Find where the given text appears and provide that cell's center as (X, Y) coordinate. 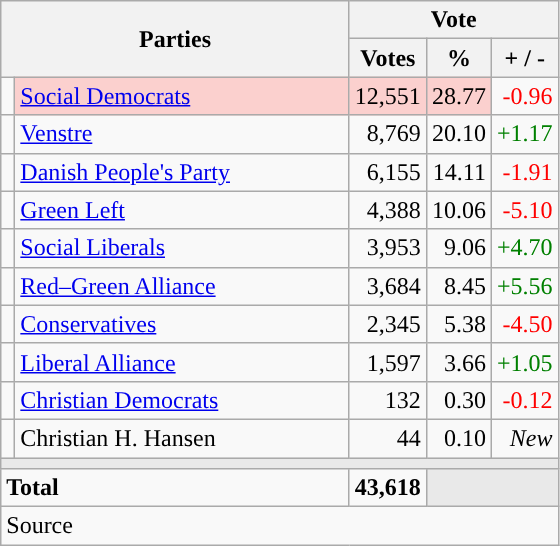
3,953 (388, 248)
8,769 (388, 134)
Venstre (182, 134)
-0.12 (524, 400)
Danish People's Party (182, 172)
1,597 (388, 362)
132 (388, 400)
3,684 (388, 286)
+4.70 (524, 248)
Vote (454, 20)
Green Left (182, 210)
4,388 (388, 210)
% (458, 58)
44 (388, 438)
0.10 (458, 438)
Source (280, 526)
43,618 (388, 488)
12,551 (388, 96)
10.06 (458, 210)
Social Liberals (182, 248)
+1.05 (524, 362)
Total (176, 488)
-5.10 (524, 210)
Conservatives (182, 324)
-0.96 (524, 96)
-4.50 (524, 324)
+ / - (524, 58)
28.77 (458, 96)
20.10 (458, 134)
3.66 (458, 362)
8.45 (458, 286)
+5.56 (524, 286)
Votes (388, 58)
Christian H. Hansen (182, 438)
Liberal Alliance (182, 362)
0.30 (458, 400)
Christian Democrats (182, 400)
5.38 (458, 324)
Social Democrats (182, 96)
New (524, 438)
Parties (176, 39)
9.06 (458, 248)
Red–Green Alliance (182, 286)
2,345 (388, 324)
6,155 (388, 172)
14.11 (458, 172)
+1.17 (524, 134)
-1.91 (524, 172)
